Identify which cell holds the provided text, then report its (x, y) central coordinate. 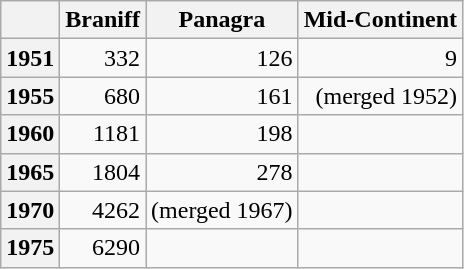
1960 (30, 134)
680 (103, 96)
Braniff (103, 20)
6290 (103, 248)
1965 (30, 172)
161 (222, 96)
198 (222, 134)
Mid-Continent (380, 20)
(merged 1967) (222, 210)
332 (103, 58)
126 (222, 58)
1951 (30, 58)
9 (380, 58)
1181 (103, 134)
1970 (30, 210)
4262 (103, 210)
(merged 1952) (380, 96)
Panagra (222, 20)
1955 (30, 96)
278 (222, 172)
1804 (103, 172)
1975 (30, 248)
